Return [x, y] of the center of cell containing provided text 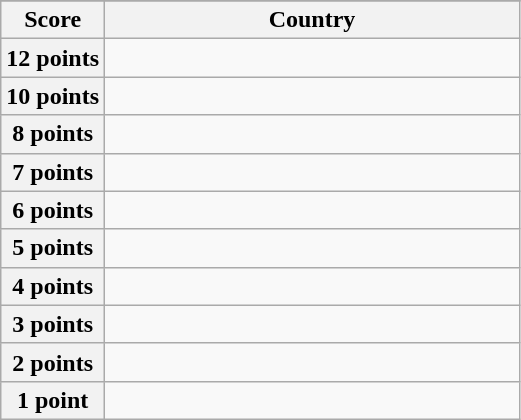
6 points [53, 210]
10 points [53, 96]
8 points [53, 134]
3 points [53, 324]
12 points [53, 58]
Score [53, 20]
1 point [53, 400]
Country [312, 20]
4 points [53, 286]
2 points [53, 362]
7 points [53, 172]
5 points [53, 248]
